For the text-containing cell, return its midpoint in (x, y) coordinate format. 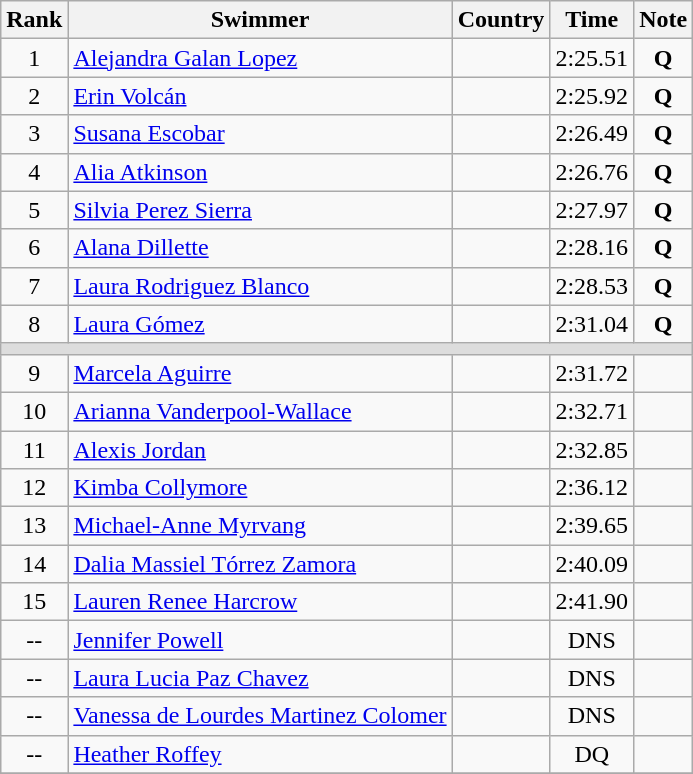
2:36.12 (592, 488)
Arianna Vanderpool-Wallace (260, 411)
Silvia Perez Sierra (260, 210)
2:25.92 (592, 96)
9 (34, 373)
2:41.90 (592, 602)
Laura Rodriguez Blanco (260, 286)
Erin Volcán (260, 96)
Alia Atkinson (260, 172)
6 (34, 248)
2:27.97 (592, 210)
Jennifer Powell (260, 640)
Michael-Anne Myrvang (260, 526)
2 (34, 96)
Time (592, 20)
2:40.09 (592, 564)
2:32.71 (592, 411)
Vanessa de Lourdes Martinez Colomer (260, 716)
2:25.51 (592, 58)
2:28.16 (592, 248)
1 (34, 58)
12 (34, 488)
5 (34, 210)
14 (34, 564)
2:39.65 (592, 526)
7 (34, 286)
Country (501, 20)
Dalia Massiel Tórrez Zamora (260, 564)
2:26.49 (592, 134)
Rank (34, 20)
Laura Lucia Paz Chavez (260, 678)
Alejandra Galan Lopez (260, 58)
2:26.76 (592, 172)
13 (34, 526)
4 (34, 172)
11 (34, 449)
Laura Gómez (260, 324)
15 (34, 602)
Marcela Aguirre (260, 373)
3 (34, 134)
Swimmer (260, 20)
2:31.72 (592, 373)
8 (34, 324)
Kimba Collymore (260, 488)
Alana Dillette (260, 248)
Heather Roffey (260, 754)
10 (34, 411)
2:28.53 (592, 286)
DQ (592, 754)
Note (664, 20)
Alexis Jordan (260, 449)
Lauren Renee Harcrow (260, 602)
2:32.85 (592, 449)
2:31.04 (592, 324)
Susana Escobar (260, 134)
